Capture the cell that displays the provided text and extract its (X, Y) central coordinate. 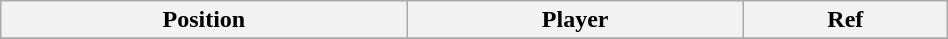
Ref (845, 20)
Player (576, 20)
Position (204, 20)
